Output the [x, y] coordinate of the center of the cell containing the given text.  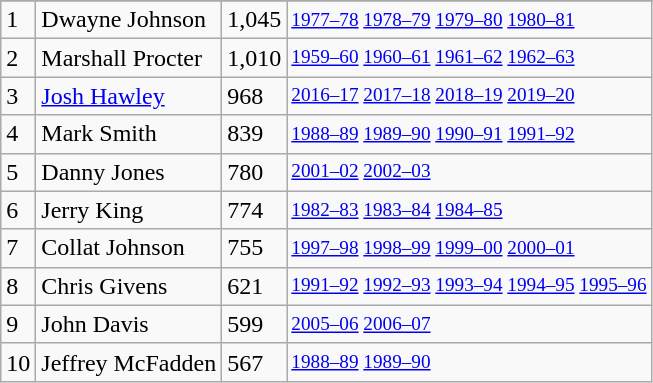
7 [18, 248]
1959–60 1960–61 1961–62 1962–63 [469, 58]
10 [18, 362]
Mark Smith [129, 134]
567 [254, 362]
2001–02 2002–03 [469, 172]
4 [18, 134]
1991–92 1992–93 1993–94 1994–95 1995–96 [469, 286]
1988–89 1989–90 1990–91 1991–92 [469, 134]
5 [18, 172]
599 [254, 324]
Dwayne Johnson [129, 20]
1988–89 1989–90 [469, 362]
9 [18, 324]
Chris Givens [129, 286]
1,010 [254, 58]
John Davis [129, 324]
2 [18, 58]
755 [254, 248]
1982–83 1983–84 1984–85 [469, 210]
Marshall Procter [129, 58]
Jerry King [129, 210]
1977–78 1978–79 1979–80 1980–81 [469, 20]
621 [254, 286]
8 [18, 286]
6 [18, 210]
1 [18, 20]
3 [18, 96]
Josh Hawley [129, 96]
968 [254, 96]
Collat Johnson [129, 248]
780 [254, 172]
1997–98 1998–99 1999–00 2000–01 [469, 248]
774 [254, 210]
Danny Jones [129, 172]
1,045 [254, 20]
2005–06 2006–07 [469, 324]
2016–17 2017–18 2018–19 2019–20 [469, 96]
839 [254, 134]
Jeffrey McFadden [129, 362]
